Identify which cell holds the provided text, then report its [X, Y] central coordinate. 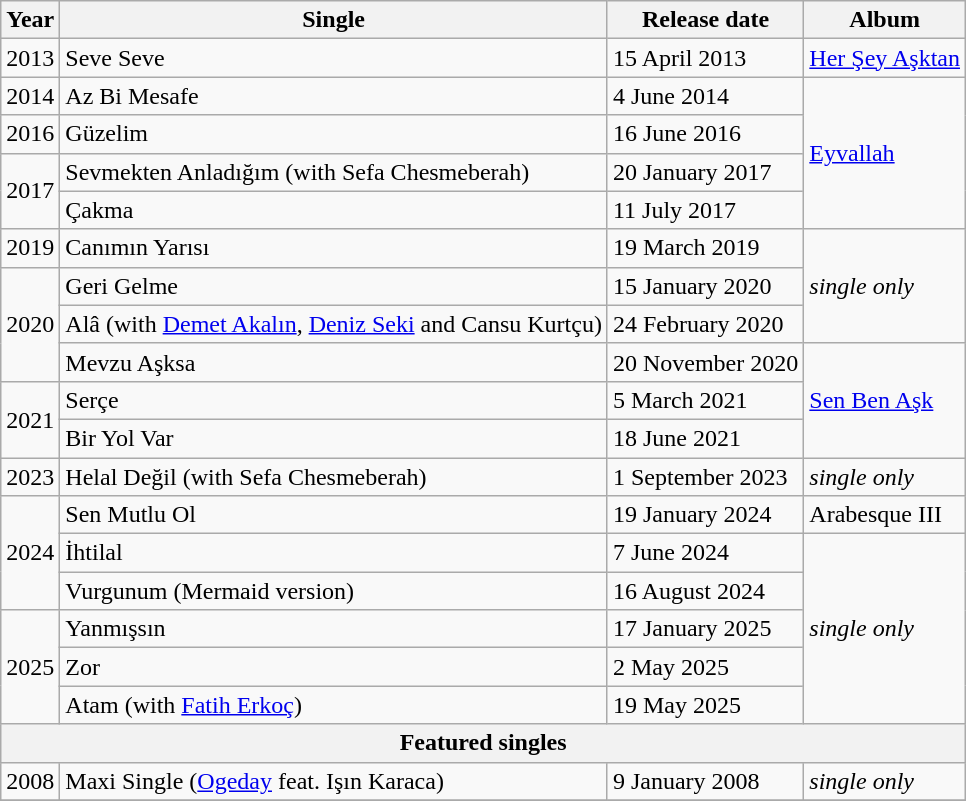
Canımın Yarısı [334, 248]
2023 [30, 477]
Zor [334, 667]
11 July 2017 [705, 210]
4 June 2014 [705, 96]
Helal Değil (with Sefa Chesmeberah) [334, 477]
Serçe [334, 400]
20 January 2017 [705, 172]
Single [334, 20]
Her Şey Aşktan [885, 58]
24 February 2020 [705, 324]
15 April 2013 [705, 58]
Vurgunum (Mermaid version) [334, 591]
Sen Mutlu Ol [334, 515]
20 November 2020 [705, 362]
Bir Yol Var [334, 438]
Maxi Single (Ogeday feat. Işın Karaca) [334, 781]
15 January 2020 [705, 286]
9 January 2008 [705, 781]
Featured singles [484, 743]
Az Bi Mesafe [334, 96]
2 May 2025 [705, 667]
Çakma [334, 210]
Album [885, 20]
Arabesque III [885, 515]
1 September 2023 [705, 477]
Atam (with Fatih Erkoç) [334, 705]
Seve Seve [334, 58]
Güzelim [334, 134]
2021 [30, 419]
Sevmekten Anladığım (with Sefa Chesmeberah) [334, 172]
Mevzu Aşksa [334, 362]
Release date [705, 20]
2017 [30, 191]
19 January 2024 [705, 515]
Geri Gelme [334, 286]
Yanmışsın [334, 629]
16 August 2024 [705, 591]
18 June 2021 [705, 438]
5 March 2021 [705, 400]
Eyvallah [885, 153]
17 January 2025 [705, 629]
Sen Ben Aşk [885, 400]
2014 [30, 96]
16 June 2016 [705, 134]
19 March 2019 [705, 248]
2008 [30, 781]
19 May 2025 [705, 705]
2025 [30, 667]
2016 [30, 134]
Year [30, 20]
2019 [30, 248]
2013 [30, 58]
7 June 2024 [705, 553]
İhtilal [334, 553]
Alâ (with Demet Akalın, Deniz Seki and Cansu Kurtçu) [334, 324]
2024 [30, 553]
2020 [30, 324]
